Output the (X, Y) coordinate of the center of the cell containing the given text.  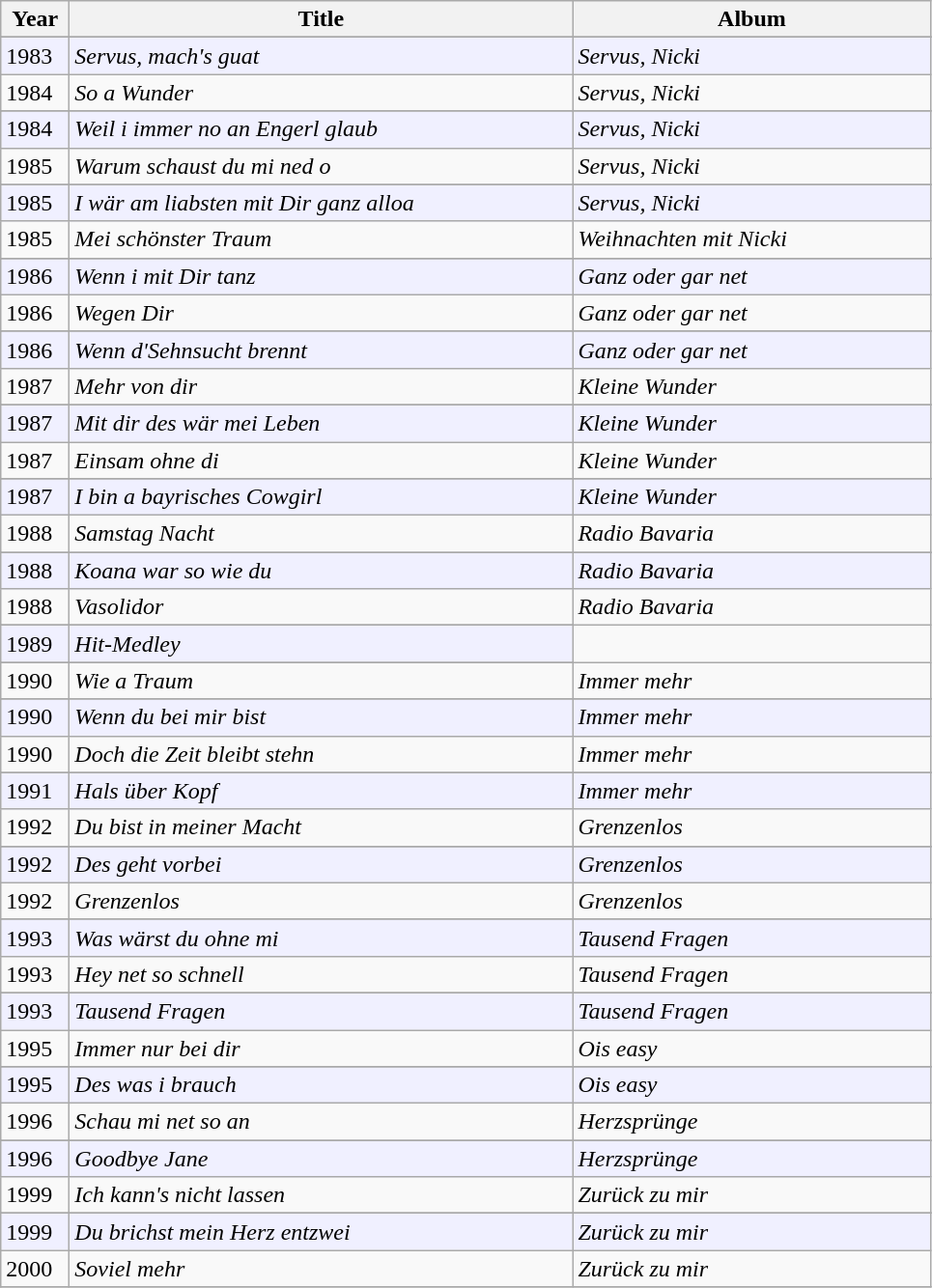
Koana war so wie du (321, 571)
1991 (35, 791)
Samstag Nacht (321, 534)
Des geht vorbei (321, 864)
Wie a Traum (321, 681)
Hey net so schnell (321, 974)
Mit dir des wär mei Leben (321, 423)
1983 (35, 56)
Wegen Dir (321, 313)
I wär am liabsten mit Dir ganz alloa (321, 203)
Wenn d'Sehnsucht brennt (321, 350)
Mei schönster Traum (321, 239)
Du bist in meiner Macht (321, 827)
Weihnachten mit Nicki (751, 239)
Year (35, 19)
Goodbye Jane (321, 1159)
Des was i brauch (321, 1085)
Vasolidor (321, 607)
Servus, mach's guat (321, 56)
Weil i immer no an Engerl glaub (321, 129)
Soviel mehr (321, 1269)
2000 (35, 1269)
Ich kann's nicht lassen (321, 1195)
Einsam ohne di (321, 461)
Du brichst mein Herz entzwei (321, 1232)
So a Wunder (321, 93)
Doch die Zeit bleibt stehn (321, 754)
Hit-Medley (321, 644)
I bin a bayrisches Cowgirl (321, 497)
Was wärst du ohne mi (321, 938)
Title (321, 19)
Album (751, 19)
Schau mi net so an (321, 1122)
Mehr von dir (321, 386)
Wenn du bei mir bist (321, 717)
Warum schaust du mi ned o (321, 166)
Hals über Kopf (321, 791)
Wenn i mit Dir tanz (321, 276)
Immer nur bei dir (321, 1048)
1989 (35, 644)
